For the text-containing cell, return its midpoint in (x, y) coordinate format. 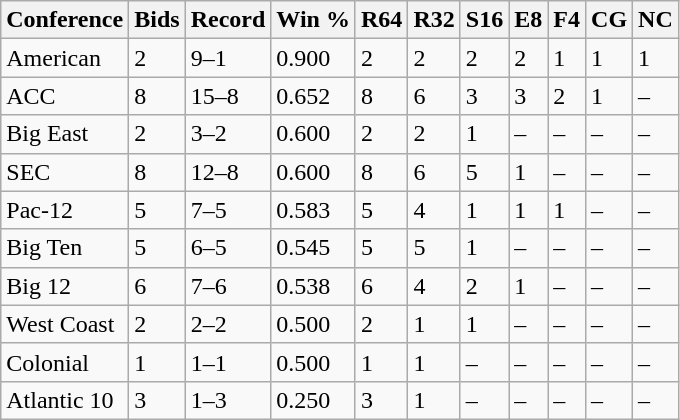
SEC (65, 172)
7–5 (228, 210)
Big East (65, 134)
Pac-12 (65, 210)
Big Ten (65, 248)
Atlantic 10 (65, 400)
6–5 (228, 248)
0.545 (314, 248)
Win % (314, 20)
0.583 (314, 210)
3–2 (228, 134)
0.652 (314, 96)
R32 (434, 20)
E8 (528, 20)
0.250 (314, 400)
Conference (65, 20)
7–6 (228, 286)
CG (610, 20)
F4 (567, 20)
0.538 (314, 286)
9–1 (228, 58)
12–8 (228, 172)
ACC (65, 96)
Bids (157, 20)
2–2 (228, 324)
West Coast (65, 324)
NC (656, 20)
S16 (484, 20)
Big 12 (65, 286)
15–8 (228, 96)
American (65, 58)
Colonial (65, 362)
0.900 (314, 58)
R64 (381, 20)
Record (228, 20)
1–3 (228, 400)
1–1 (228, 362)
